Capture the cell that displays the provided text and extract its [X, Y] central coordinate. 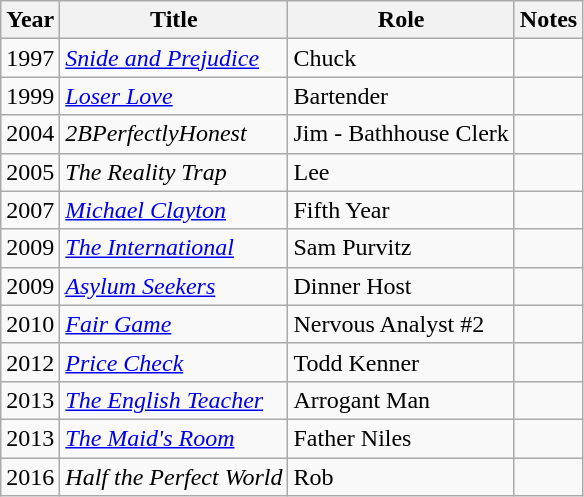
Role [401, 20]
1997 [30, 58]
Loser Love [174, 96]
2012 [30, 362]
The International [174, 248]
Chuck [401, 58]
The Maid's Room [174, 438]
2004 [30, 134]
Sam Purvitz [401, 248]
Price Check [174, 362]
Year [30, 20]
Lee [401, 172]
Dinner Host [401, 286]
Jim - Bathhouse Clerk [401, 134]
The English Teacher [174, 400]
Bartender [401, 96]
Asylum Seekers [174, 286]
Notes [548, 20]
Michael Clayton [174, 210]
Half the Perfect World [174, 477]
The Reality Trap [174, 172]
Todd Kenner [401, 362]
Rob [401, 477]
Fifth Year [401, 210]
Snide and Prejudice [174, 58]
2BPerfectlyHonest [174, 134]
Title [174, 20]
Arrogant Man [401, 400]
Nervous Analyst #2 [401, 324]
1999 [30, 96]
2007 [30, 210]
Fair Game [174, 324]
2010 [30, 324]
2016 [30, 477]
Father Niles [401, 438]
2005 [30, 172]
